Search for the cell housing the specified text and yield its (X, Y) center coordinate. 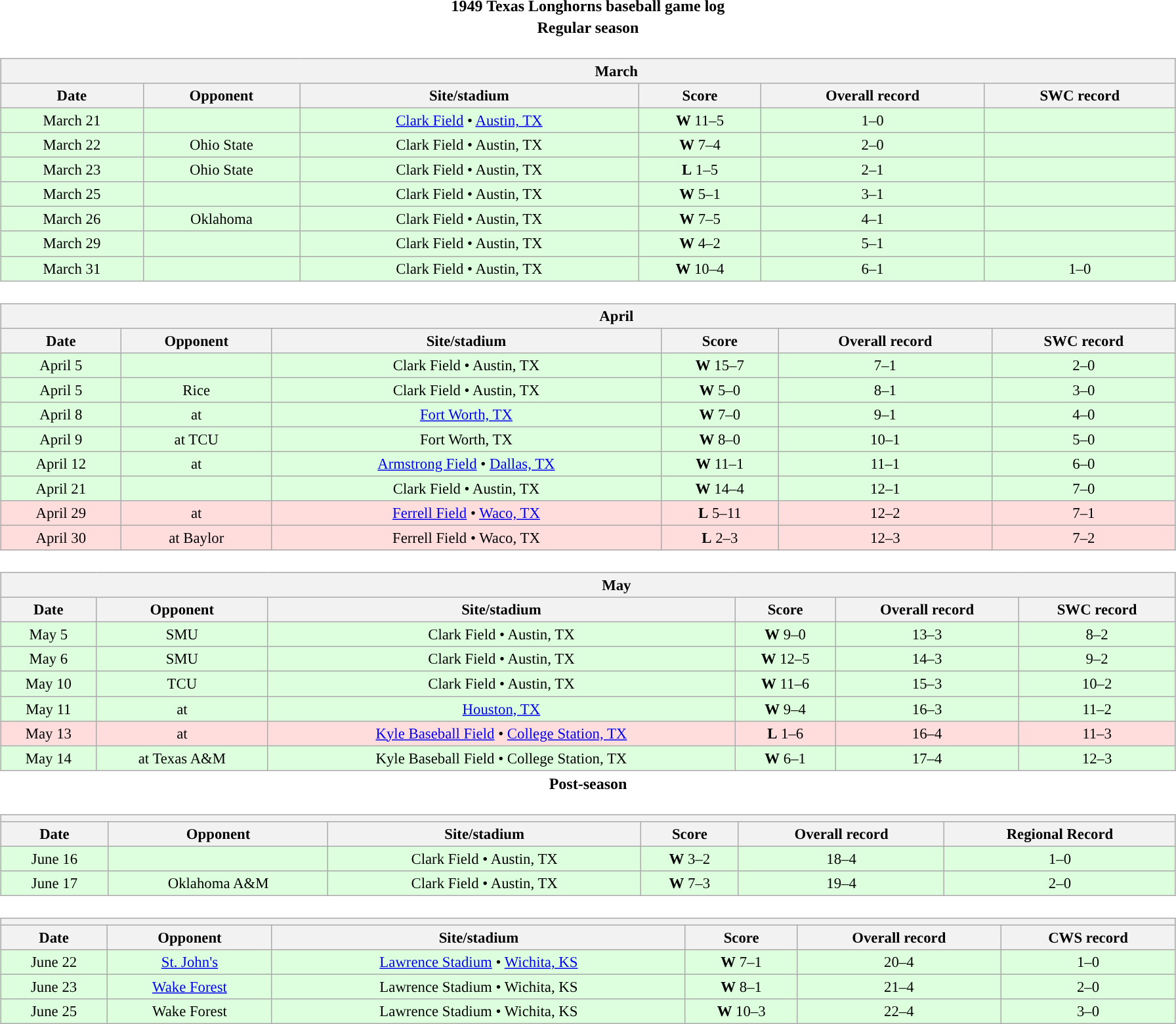
W 11–5 (700, 120)
June 16 (55, 859)
3–1 (873, 194)
Armstrong Field • Dallas, TX (467, 464)
April 9 (61, 439)
7–0 (1083, 488)
W 10–4 (700, 268)
21–4 (899, 987)
8–2 (1097, 635)
L 2–3 (719, 538)
W 3–2 (689, 859)
March (588, 71)
W 4–2 (700, 244)
L 5–11 (719, 513)
8–1 (885, 390)
W 11–6 (785, 684)
June 23 (54, 987)
19–4 (841, 884)
May 5 (49, 635)
6–0 (1083, 464)
9–1 (885, 414)
18–4 (841, 859)
Houston, TX (501, 708)
L 1–6 (785, 733)
May (588, 586)
Oklahoma (222, 219)
May 14 (49, 758)
March 23 (72, 170)
5–0 (1083, 439)
May 6 (49, 659)
16–3 (927, 708)
L 1–5 (700, 170)
April 8 (61, 414)
W 5–1 (700, 194)
March 25 (72, 194)
St. John's (189, 962)
at TCU (197, 439)
March 29 (72, 244)
15–3 (927, 684)
W 8–1 (742, 987)
W 10–3 (742, 1012)
CWS record (1088, 937)
12–1 (885, 488)
20–4 (899, 962)
March 31 (72, 268)
17–4 (927, 758)
June 25 (54, 1012)
10–1 (885, 439)
11–3 (1097, 733)
W 11–1 (719, 464)
May 13 (49, 733)
March 21 (72, 120)
2–1 (873, 170)
5–1 (873, 244)
W 7–0 (719, 414)
22–4 (899, 1012)
W 15–7 (719, 365)
W 7–5 (700, 219)
W 7–1 (742, 962)
W 9–0 (785, 635)
W 7–3 (689, 884)
Rice (197, 390)
7–2 (1083, 538)
May 11 (49, 708)
W 7–4 (700, 145)
at Baylor (197, 538)
April 21 (61, 488)
March 22 (72, 145)
June 22 (54, 962)
W 14–4 (719, 488)
4–0 (1083, 414)
14–3 (927, 659)
6–1 (873, 268)
10–2 (1097, 684)
11–1 (885, 464)
April (588, 316)
9–2 (1097, 659)
16–4 (927, 733)
April 30 (61, 538)
W 8–0 (719, 439)
13–3 (927, 635)
Oklahoma A&M (218, 884)
May 10 (49, 684)
Regional Record (1060, 834)
W 9–4 (785, 708)
W 12–5 (785, 659)
June 17 (55, 884)
at Texas A&M (182, 758)
April 29 (61, 513)
March 26 (72, 219)
W 6–1 (785, 758)
11–2 (1097, 708)
W 5–0 (719, 390)
4–1 (873, 219)
12–2 (885, 513)
April 12 (61, 464)
TCU (182, 684)
